Pinpoint the cell where the given text exists, returning its [X, Y] midpoint coordinate. 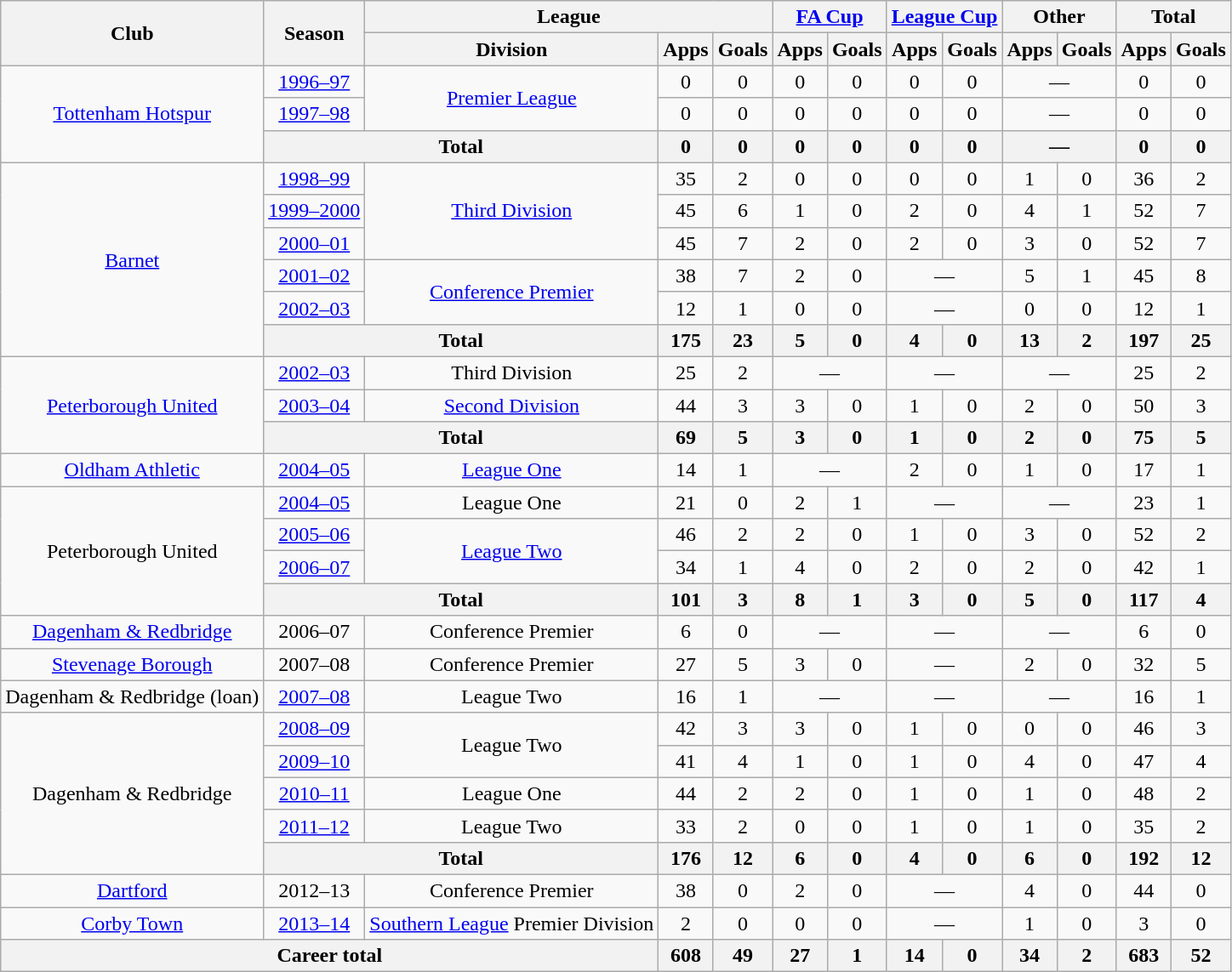
Second Division [512, 406]
Season [315, 33]
32 [1144, 664]
Stevenage Borough [133, 664]
Career total [330, 956]
2001–02 [315, 276]
75 [1144, 438]
49 [743, 956]
1998–99 [315, 179]
FA Cup [830, 17]
Division [512, 49]
Tottenham Hotspur [133, 114]
36 [1144, 179]
101 [686, 600]
176 [686, 858]
192 [1144, 858]
2012–13 [315, 890]
175 [686, 340]
Dagenham & Redbridge (loan) [133, 696]
33 [686, 826]
1999–2000 [315, 211]
Barnet [133, 259]
2011–12 [315, 826]
2000–01 [315, 243]
League [568, 17]
21 [686, 503]
2003–04 [315, 406]
608 [686, 956]
Corby Town [133, 923]
69 [686, 438]
2005–06 [315, 535]
13 [1030, 340]
17 [1144, 470]
Other [1059, 17]
1997–98 [315, 114]
2010–11 [315, 793]
Oldham Athletic [133, 470]
47 [1144, 761]
117 [1144, 600]
Southern League Premier Division [512, 923]
41 [686, 761]
Dartford [133, 890]
50 [1144, 406]
48 [1144, 793]
Club [133, 33]
Premier League [512, 98]
2008–09 [315, 729]
2009–10 [315, 761]
197 [1144, 340]
683 [1144, 956]
1996–97 [315, 82]
2013–14 [315, 923]
League Cup [944, 17]
